Identify which cell holds the provided text, then report its (x, y) central coordinate. 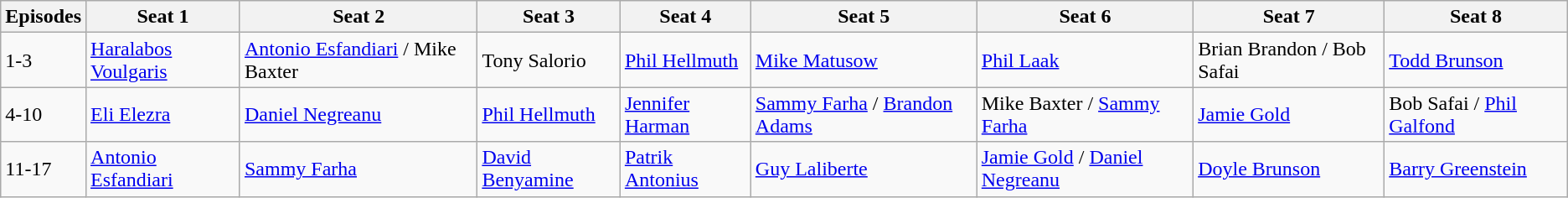
Eli Elezra (163, 114)
1-3 (44, 60)
Seat 7 (1289, 17)
Tony Salorio (549, 60)
Haralabos Voulgaris (163, 60)
Mike Baxter / Sammy Farha (1085, 114)
Sammy Farha (358, 169)
Seat 1 (163, 17)
Brian Brandon / Bob Safai (1289, 60)
Phil Laak (1085, 60)
Bob Safai / Phil Galfond (1476, 114)
Seat 4 (685, 17)
Jamie Gold / Daniel Negreanu (1085, 169)
Seat 6 (1085, 17)
Doyle Brunson (1289, 169)
Barry Greenstein (1476, 169)
Guy Laliberte (864, 169)
Patrik Antonius (685, 169)
Antonio Esfandiari (163, 169)
Jamie Gold (1289, 114)
Episodes (44, 17)
11-17 (44, 169)
Jennifer Harman (685, 114)
Seat 2 (358, 17)
Antonio Esfandiari / Mike Baxter (358, 60)
Todd Brunson (1476, 60)
4-10 (44, 114)
Seat 8 (1476, 17)
Seat 5 (864, 17)
Mike Matusow (864, 60)
Seat 3 (549, 17)
Daniel Negreanu (358, 114)
David Benyamine (549, 169)
Sammy Farha / Brandon Adams (864, 114)
